From the cell containing the given text, extract its center point as (X, Y) coordinate. 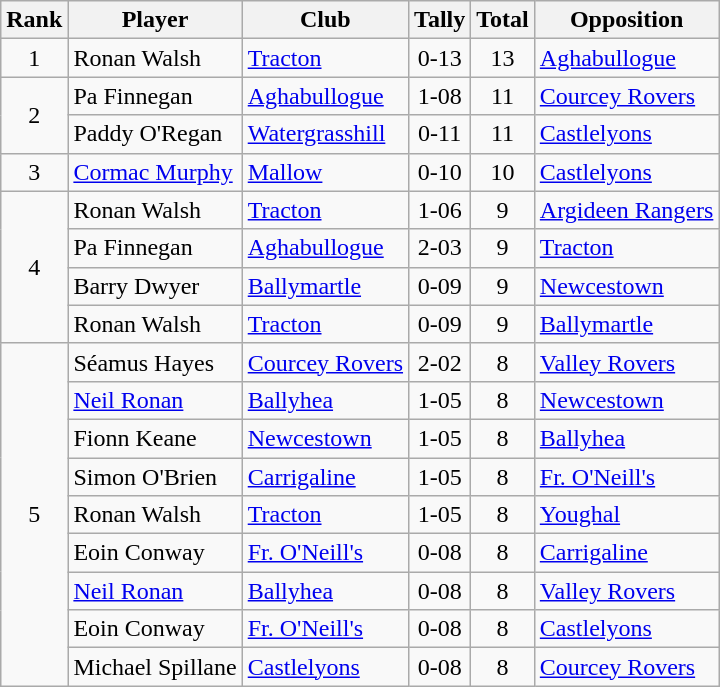
0-10 (440, 172)
10 (503, 172)
Opposition (626, 20)
1-08 (440, 96)
Fionn Keane (155, 438)
1 (34, 58)
Watergrasshill (325, 134)
2 (34, 115)
2-03 (440, 248)
4 (34, 267)
Paddy O'Regan (155, 134)
Rank (34, 20)
3 (34, 172)
Youghal (626, 515)
Player (155, 20)
Simon O'Brien (155, 477)
0-11 (440, 134)
1-06 (440, 210)
Michael Spillane (155, 667)
Tally (440, 20)
Argideen Rangers (626, 210)
Barry Dwyer (155, 286)
Total (503, 20)
13 (503, 58)
Cormac Murphy (155, 172)
Séamus Hayes (155, 362)
5 (34, 514)
Mallow (325, 172)
0-13 (440, 58)
2-02 (440, 362)
Club (325, 20)
